Pinpoint the cell where the given text exists, returning its (X, Y) midpoint coordinate. 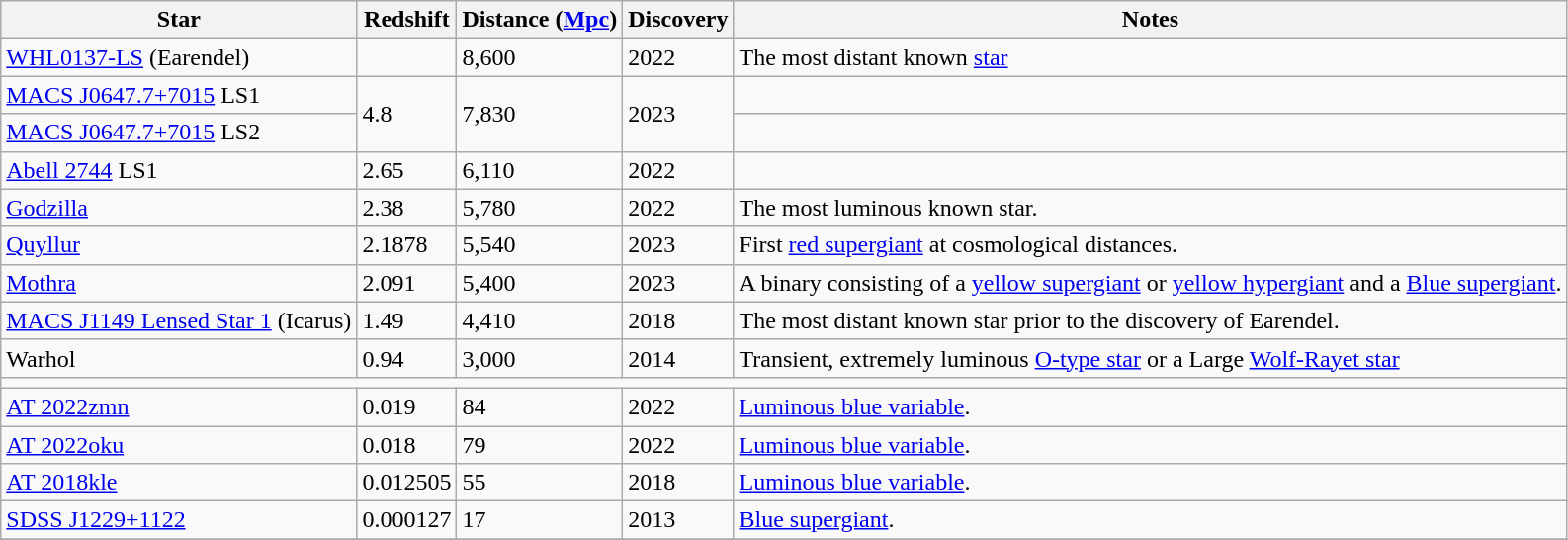
2.091 (407, 283)
2.65 (407, 170)
MACS J0647.7+7015 LS2 (179, 133)
2014 (678, 358)
WHL0137-LS (Earendel) (179, 57)
Quyllur (179, 245)
8,600 (540, 57)
84 (540, 406)
0.94 (407, 358)
Mothra (179, 283)
The most distant known star prior to the discovery of Earendel. (1151, 320)
2.38 (407, 208)
1.49 (407, 320)
0.000127 (407, 520)
The most distant known star (1151, 57)
AT 2022oku (179, 444)
7,830 (540, 114)
2013 (678, 520)
MACS J0647.7+7015 LS1 (179, 95)
0.018 (407, 444)
A binary consisting of a yellow supergiant or yellow hypergiant and a Blue supergiant. (1151, 283)
6,110 (540, 170)
Godzilla (179, 208)
First red supergiant at cosmological distances. (1151, 245)
Star (179, 20)
Distance (Mpc) (540, 20)
17 (540, 520)
MACS J1149 Lensed Star 1 (Icarus) (179, 320)
The most luminous known star. (1151, 208)
Abell 2744 LS1 (179, 170)
2.1878 (407, 245)
Transient, extremely luminous O-type star or a Large Wolf-Rayet star (1151, 358)
0.012505 (407, 483)
AT 2022zmn (179, 406)
0.019 (407, 406)
5,540 (540, 245)
Blue supergiant. (1151, 520)
4.8 (407, 114)
5,400 (540, 283)
Redshift (407, 20)
4,410 (540, 320)
55 (540, 483)
79 (540, 444)
3,000 (540, 358)
Notes (1151, 20)
AT 2018kle (179, 483)
Warhol (179, 358)
5,780 (540, 208)
Discovery (678, 20)
SDSS J1229+1122 (179, 520)
